Locate the cell with the specified text and output its [X, Y] center coordinate. 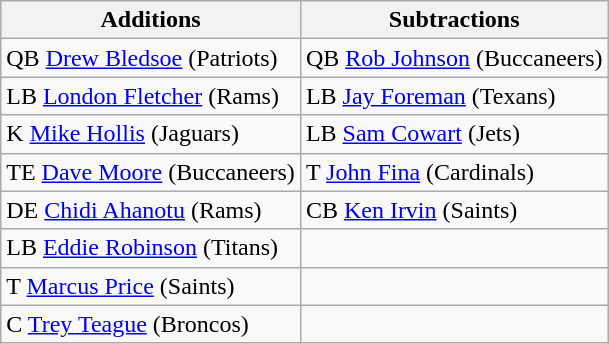
Additions [151, 20]
LB Sam Cowart (Jets) [454, 134]
LB Jay Foreman (Texans) [454, 96]
LB Eddie Robinson (Titans) [151, 248]
T John Fina (Cardinals) [454, 172]
K Mike Hollis (Jaguars) [151, 134]
QB Drew Bledsoe (Patriots) [151, 58]
Subtractions [454, 20]
DE Chidi Ahanotu (Rams) [151, 210]
LB London Fletcher (Rams) [151, 96]
CB Ken Irvin (Saints) [454, 210]
T Marcus Price (Saints) [151, 286]
C Trey Teague (Broncos) [151, 324]
QB Rob Johnson (Buccaneers) [454, 58]
TE Dave Moore (Buccaneers) [151, 172]
